Identify which cell holds the provided text, then report its [X, Y] central coordinate. 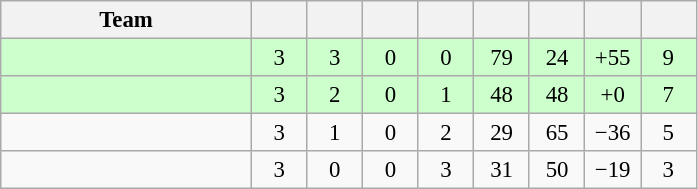
+55 [613, 58]
7 [668, 95]
5 [668, 133]
−19 [613, 170]
+0 [613, 95]
24 [557, 58]
50 [557, 170]
Team [126, 20]
−36 [613, 133]
31 [502, 170]
9 [668, 58]
29 [502, 133]
65 [557, 133]
79 [502, 58]
